Scan for the cell matching the given text and deliver its (x, y) coordinate at center. 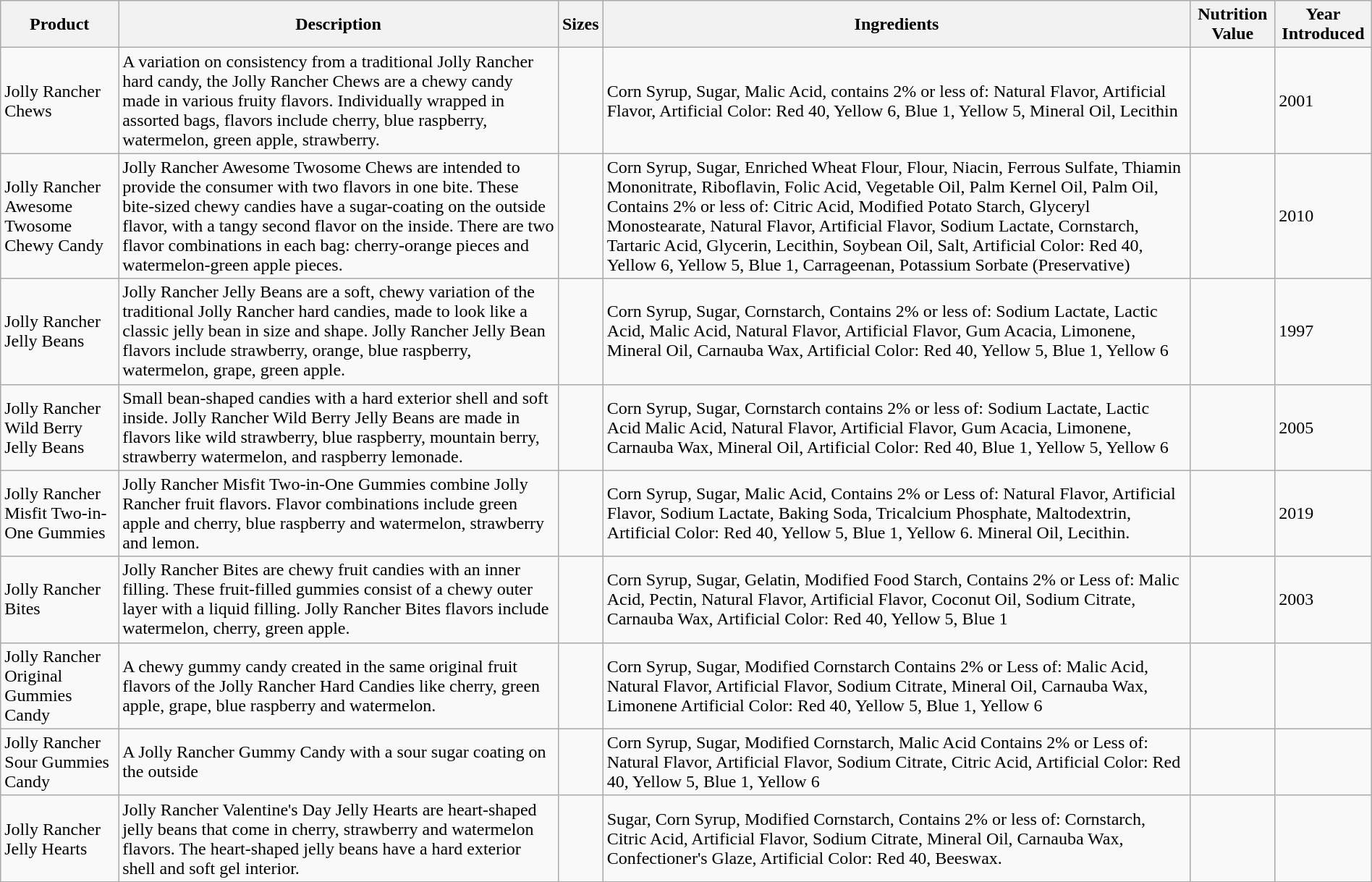
2019 (1324, 514)
Nutrition Value (1233, 25)
Jolly Rancher Wild Berry Jelly Beans (59, 427)
Jolly Rancher Original Gummies Candy (59, 686)
1997 (1324, 331)
Jolly Rancher Chews (59, 101)
Year Introduced (1324, 25)
Sizes (580, 25)
Product (59, 25)
2003 (1324, 599)
Jolly Rancher Jelly Hearts (59, 838)
Jolly Rancher Awesome Twosome Chewy Candy (59, 216)
A Jolly Rancher Gummy Candy with a sour sugar coating on the outside (339, 762)
Jolly Rancher Jelly Beans (59, 331)
2010 (1324, 216)
2001 (1324, 101)
Ingredients (897, 25)
Jolly Rancher Bites (59, 599)
Jolly Rancher Misfit Two-in-One Gummies (59, 514)
Description (339, 25)
2005 (1324, 427)
Jolly Rancher Sour Gummies Candy (59, 762)
